Identify which cell holds the provided text, then report its [X, Y] central coordinate. 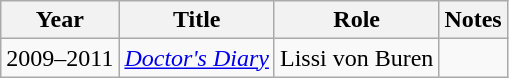
2009–2011 [60, 58]
Notes [473, 20]
Title [197, 20]
Doctor's Diary [197, 58]
Lissi von Buren [356, 58]
Role [356, 20]
Year [60, 20]
